Scan for the cell matching the given text and deliver its (X, Y) coordinate at center. 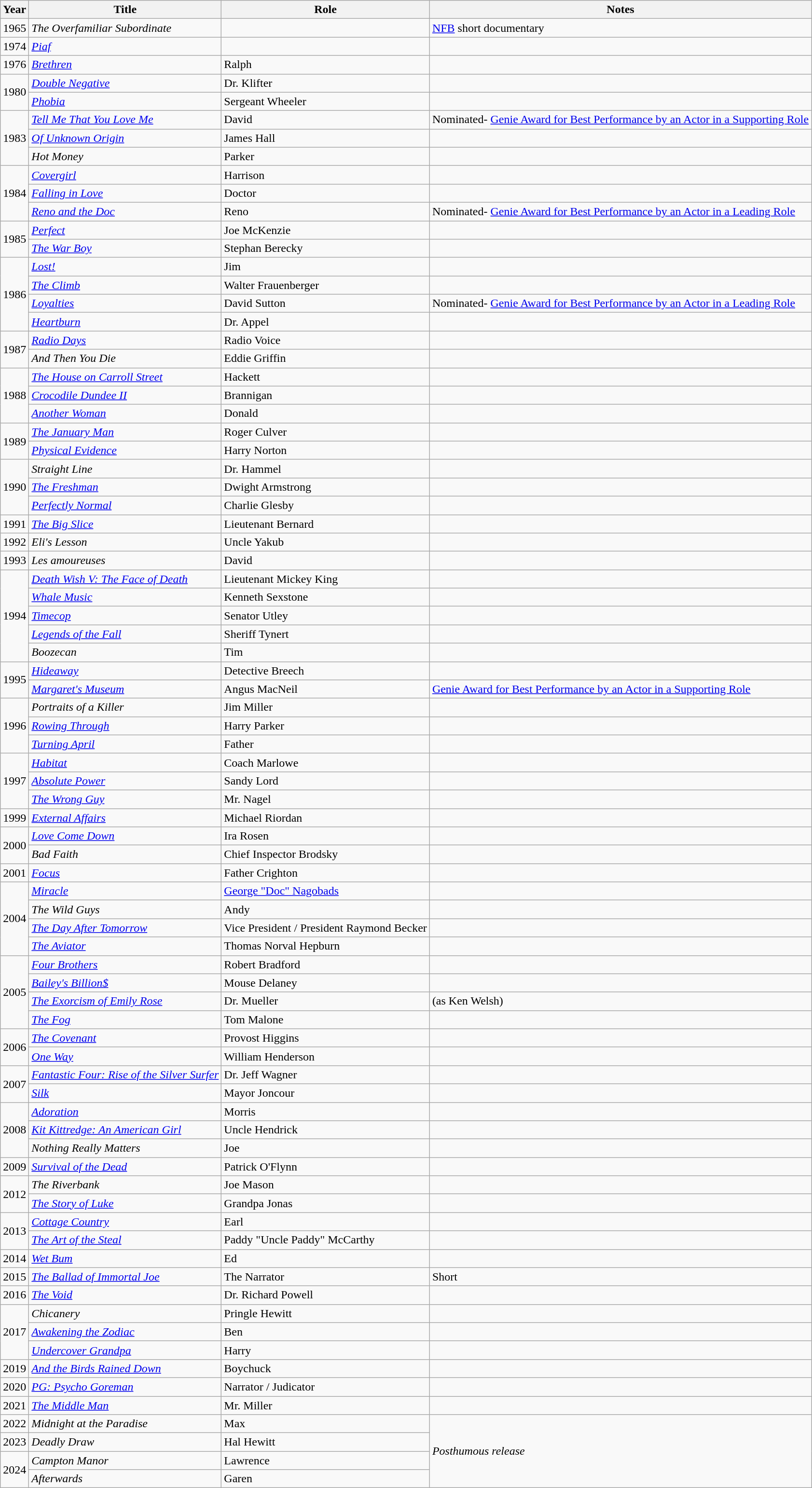
The Ballad of Immortal Joe (125, 1277)
Radio Days (125, 340)
1993 (14, 561)
1976 (14, 65)
Death Wish V: The Face of Death (125, 579)
Margaret's Museum (125, 689)
Undercover Grandpa (125, 1350)
Donald (326, 413)
Garen (326, 1479)
Dwight Armstrong (326, 487)
Habitat (125, 762)
Harry Norton (326, 450)
2014 (14, 1258)
Walter Frauenberger (326, 285)
David Sutton (326, 303)
External Affairs (125, 818)
And the Birds Rained Down (125, 1368)
Brethren (125, 65)
2008 (14, 1130)
2015 (14, 1277)
Love Come Down (125, 836)
Physical Evidence (125, 450)
Grandpa Jonas (326, 1203)
Adoration (125, 1111)
2006 (14, 1047)
1989 (14, 441)
1992 (14, 542)
Harry (326, 1350)
Nominated- Genie Award for Best Performance by an Actor in a Supporting Role (620, 120)
1984 (14, 193)
Double Negative (125, 83)
The Aviator (125, 946)
Focus (125, 873)
Sheriff Tynert (326, 634)
James Hall (326, 138)
Ira Rosen (326, 836)
Miracle (125, 891)
Heartburn (125, 322)
Provost Higgins (326, 1038)
Harrison (326, 175)
Absolute Power (125, 781)
PG: Psycho Goreman (125, 1387)
Tell Me That You Love Me (125, 120)
2023 (14, 1442)
Dr. Mueller (326, 1001)
Survival of the Dead (125, 1167)
And Then You Die (125, 358)
Sergeant Wheeler (326, 101)
Jim Miller (326, 707)
Sandy Lord (326, 781)
Charlie Glesby (326, 505)
Fantastic Four: Rise of the Silver Surfer (125, 1075)
Portraits of a Killer (125, 707)
Pringle Hewitt (326, 1313)
George "Doc" Nagobads (326, 891)
Bad Faith (125, 854)
Reno and the Doc (125, 211)
Patrick O'Flynn (326, 1167)
The Story of Luke (125, 1203)
Short (620, 1277)
2013 (14, 1231)
William Henderson (326, 1056)
1987 (14, 349)
The Climb (125, 285)
Turning April (125, 744)
Posthumous release (620, 1451)
Hot Money (125, 156)
Straight Line (125, 468)
Paddy "Uncle Paddy" McCarthy (326, 1240)
Tim (326, 652)
The Overfamiliar Subordinate (125, 28)
Andy (326, 909)
1990 (14, 487)
The Wrong Guy (125, 799)
Nothing Really Matters (125, 1148)
Ben (326, 1332)
Doctor (326, 193)
1997 (14, 781)
Chicanery (125, 1313)
The Freshman (125, 487)
Detective Breech (326, 671)
2012 (14, 1194)
Harry Parker (326, 726)
2022 (14, 1424)
Deadly Draw (125, 1442)
Of Unknown Origin (125, 138)
Mr. Nagel (326, 799)
Rowing Through (125, 726)
Vice President / President Raymond Becker (326, 928)
2019 (14, 1368)
Lieutenant Bernard (326, 524)
The Big Slice (125, 524)
Genie Award for Best Performance by an Actor in a Supporting Role (620, 689)
The Art of the Steal (125, 1240)
Reno (326, 211)
Thomas Norval Hepburn (326, 946)
The Riverbank (125, 1185)
2016 (14, 1295)
Tom Malone (326, 1020)
2007 (14, 1084)
The Middle Man (125, 1405)
2021 (14, 1405)
Boozecan (125, 652)
Perfectly Normal (125, 505)
Loyalties (125, 303)
Year (14, 10)
The Narrator (326, 1277)
Robert Bradford (326, 964)
Coach Marlowe (326, 762)
Max (326, 1424)
The Void (125, 1295)
1974 (14, 46)
Kit Kittredge: An American Girl (125, 1130)
Crocodile Dundee II (125, 395)
Kenneth Sexstone (326, 597)
Covergirl (125, 175)
Hackett (326, 377)
Wet Bum (125, 1258)
2000 (14, 845)
Bailey's Billion$ (125, 983)
The January Man (125, 432)
The Fog (125, 1020)
Another Woman (125, 413)
Joe (326, 1148)
Afterwards (125, 1479)
Stephan Berecky (326, 248)
Hal Hewitt (326, 1442)
2004 (14, 919)
1985 (14, 239)
The House on Carroll Street (125, 377)
Brannigan (326, 395)
Dr. Hammel (326, 468)
Phobia (125, 101)
Whale Music (125, 597)
Chief Inspector Brodsky (326, 854)
Notes (620, 10)
Michael Riordan (326, 818)
Joe Mason (326, 1185)
Lieutenant Mickey King (326, 579)
Roger Culver (326, 432)
Father Crighton (326, 873)
The Exorcism of Emily Rose (125, 1001)
2017 (14, 1332)
Angus MacNeil (326, 689)
1995 (14, 680)
1988 (14, 395)
Perfect (125, 230)
1986 (14, 294)
Legends of the Fall (125, 634)
Earl (326, 1222)
Boychuck (326, 1368)
(as Ken Welsh) (620, 1001)
Dr. Klifter (326, 83)
2020 (14, 1387)
Dr. Richard Powell (326, 1295)
The Wild Guys (125, 909)
Mayor Joncour (326, 1093)
The Day After Tomorrow (125, 928)
Silk (125, 1093)
Lawrence (326, 1460)
1980 (14, 92)
1996 (14, 726)
NFB short documentary (620, 28)
2024 (14, 1470)
Falling in Love (125, 193)
Ralph (326, 65)
Four Brothers (125, 964)
2001 (14, 873)
Eli's Lesson (125, 542)
2005 (14, 992)
Dr. Appel (326, 322)
Joe McKenzie (326, 230)
1999 (14, 818)
Uncle Hendrick (326, 1130)
Hideaway (125, 671)
One Way (125, 1056)
Dr. Jeff Wagner (326, 1075)
Jim (326, 267)
2009 (14, 1167)
Les amoureuses (125, 561)
Lost! (125, 267)
Timecop (125, 616)
Senator Utley (326, 616)
Mr. Miller (326, 1405)
Cottage Country (125, 1222)
Awakening the Zodiac (125, 1332)
Father (326, 744)
1983 (14, 138)
Ed (326, 1258)
1994 (14, 616)
Role (326, 10)
Midnight at the Paradise (125, 1424)
Mouse Delaney (326, 983)
Campton Manor (125, 1460)
Morris (326, 1111)
Eddie Griffin (326, 358)
The Covenant (125, 1038)
Radio Voice (326, 340)
Uncle Yakub (326, 542)
Narrator / Judicator (326, 1387)
Parker (326, 156)
1965 (14, 28)
The War Boy (125, 248)
Piaf (125, 46)
Title (125, 10)
1991 (14, 524)
